Pinpoint the cell where the given text exists, returning its (x, y) midpoint coordinate. 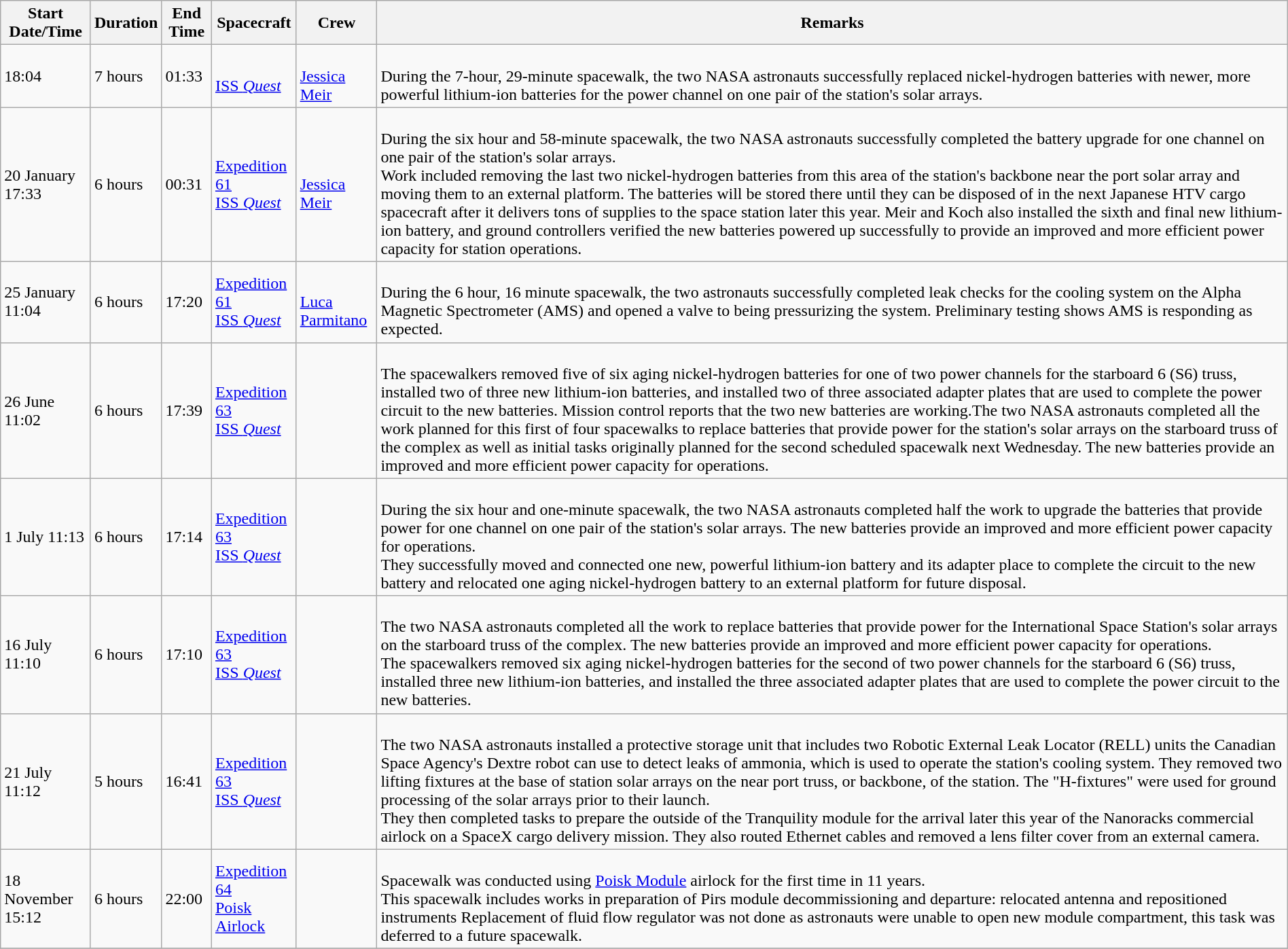
18 November 15:12 (46, 899)
5 hours (126, 781)
Start Date/Time (46, 23)
25 January 11:04 (46, 302)
20 January 17:33 (46, 185)
18:04 (46, 76)
ISS Quest (254, 76)
End Time (187, 23)
17:20 (187, 302)
01:33 (187, 76)
21 July 11:12 (46, 781)
Duration (126, 23)
Remarks (832, 23)
Spacecraft (254, 23)
Expedition 64Poisk Airlock (254, 899)
00:31 (187, 185)
7 hours (126, 76)
17:14 (187, 537)
Luca Parmitano (337, 302)
22:00 (187, 899)
26 June 11:02 (46, 410)
1 July 11:13 (46, 537)
Crew (337, 23)
16:41 (187, 781)
16 July 11:10 (46, 655)
17:10 (187, 655)
17:39 (187, 410)
